Scan for the cell matching the given text and deliver its [X, Y] coordinate at center. 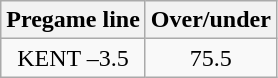
75.5 [210, 58]
KENT –3.5 [74, 58]
Over/under [210, 20]
Pregame line [74, 20]
